Return the [x, y] coordinate for the center point of the cell that contains the specified text.  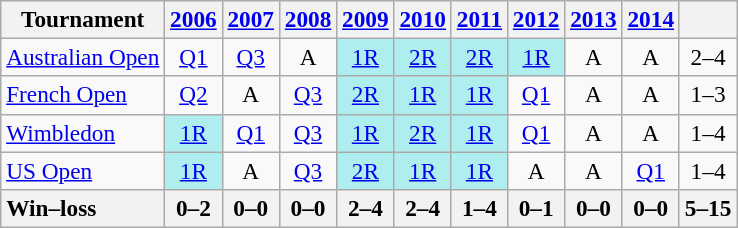
2007 [250, 19]
1–3 [708, 95]
5–15 [708, 208]
2006 [194, 19]
2013 [594, 19]
Tournament [83, 19]
US Open [83, 170]
2010 [422, 19]
2009 [366, 19]
Australian Open [83, 57]
Q2 [194, 95]
2011 [479, 19]
Win–loss [83, 208]
2008 [308, 19]
Wimbledon [83, 133]
2014 [650, 19]
0–2 [194, 208]
2012 [536, 19]
0–1 [536, 208]
French Open [83, 95]
